From the cell containing the given text, extract its center point as [x, y] coordinate. 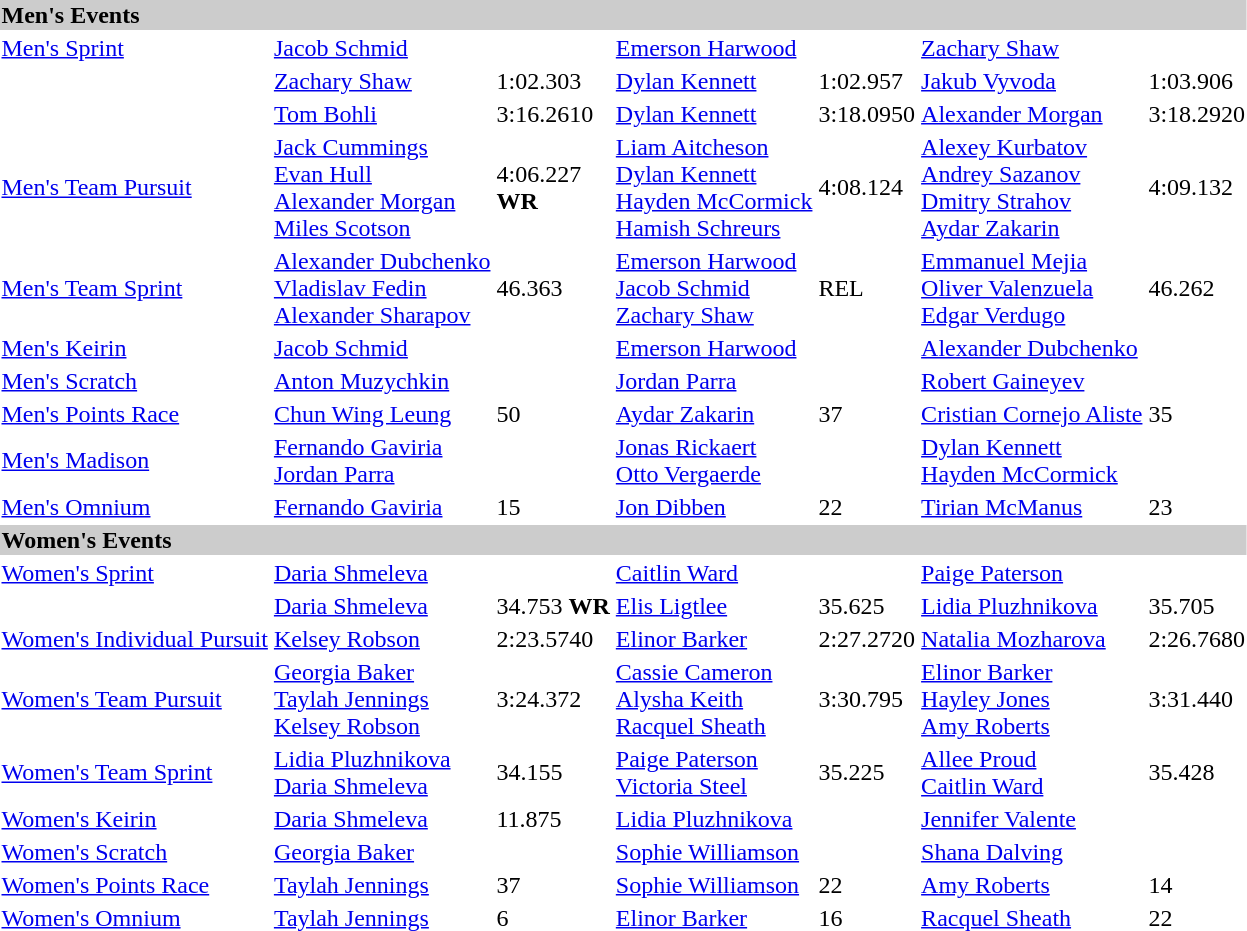
Men's Scratch [134, 381]
Tom Bohli [382, 114]
Women's Individual Pursuit [134, 639]
35.428 [1197, 772]
Robert Gaineyev [1032, 381]
Paige PatersonVictoria Steel [714, 772]
Allee ProudCaitlin Ward [1032, 772]
Alexander Dubchenko [1032, 348]
Chun Wing Leung [382, 414]
Jonas RickaertOtto Vergaerde [714, 460]
46.363 [553, 288]
Women's Sprint [134, 573]
34.753 WR [553, 606]
4:08.124 [867, 188]
Emmanuel MejiaOliver ValenzuelaEdgar Verdugo [1032, 288]
23 [1197, 507]
3:30.795 [867, 699]
Men's Events [624, 15]
Elinor Barker [714, 639]
Elinor BarkerHayley JonesAmy Roberts [1032, 699]
Men's Team Sprint [134, 288]
3:18.2920 [1197, 114]
Dylan KennettHayden McCormick [1032, 460]
Anton Muzychkin [382, 381]
Men's Sprint [134, 48]
35.225 [867, 772]
11.875 [553, 819]
Men's Keirin [134, 348]
Men's Omnium [134, 507]
Fernando Gaviria [382, 507]
Amy Roberts [1032, 885]
1:02.303 [553, 81]
Kelsey Robson [382, 639]
35.625 [867, 606]
2:26.7680 [1197, 639]
3:16.2610 [553, 114]
1:03.906 [1197, 81]
Jordan Parra [714, 381]
50 [553, 414]
35.705 [1197, 606]
Caitlin Ward [714, 573]
Tirian McManus [1032, 507]
Aydar Zakarin [714, 414]
Shana Dalving [1032, 852]
Georgia BakerTaylah JenningsKelsey Robson [382, 699]
Liam AitchesonDylan KennettHayden McCormickHamish Schreurs [714, 188]
1:02.957 [867, 81]
Georgia Baker [382, 852]
34.155 [553, 772]
14 [1197, 885]
Jon Dibben [714, 507]
Women's Keirin [134, 819]
Emerson HarwoodJacob SchmidZachary Shaw [714, 288]
15 [553, 507]
Paige Paterson [1032, 573]
REL [867, 288]
Fernando GaviriaJordan Parra [382, 460]
Alexey KurbatovAndrey SazanovDmitry StrahovAydar Zakarin [1032, 188]
3:24.372 [553, 699]
Men's Madison [134, 460]
Women's Points Race [134, 885]
Alexander DubchenkoVladislav FedinAlexander Sharapov [382, 288]
Cristian Cornejo Aliste [1032, 414]
Jakub Vyvoda [1032, 81]
4:09.132 [1197, 188]
Elis Ligtlee [714, 606]
Jack CummingsEvan HullAlexander MorganMiles Scotson [382, 188]
Women's Scratch [134, 852]
Women's Events [624, 540]
3:31.440 [1197, 699]
Natalia Mozharova [1032, 639]
Jennifer Valente [1032, 819]
Women's Team Pursuit [134, 699]
4:06.227WR [553, 188]
46.262 [1197, 288]
2:23.5740 [553, 639]
3:18.0950 [867, 114]
Taylah Jennings [382, 885]
Cassie CameronAlysha KeithRacquel Sheath [714, 699]
2:27.2720 [867, 639]
35 [1197, 414]
Alexander Morgan [1032, 114]
Men's Team Pursuit [134, 188]
Lidia PluzhnikovaDaria Shmeleva [382, 772]
Men's Points Race [134, 414]
Women's Team Sprint [134, 772]
